Identify which cell holds the provided text, then report its (X, Y) central coordinate. 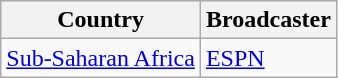
ESPN (268, 58)
Broadcaster (268, 20)
Country (101, 20)
Sub-Saharan Africa (101, 58)
